Identify which cell holds the provided text, then report its (x, y) central coordinate. 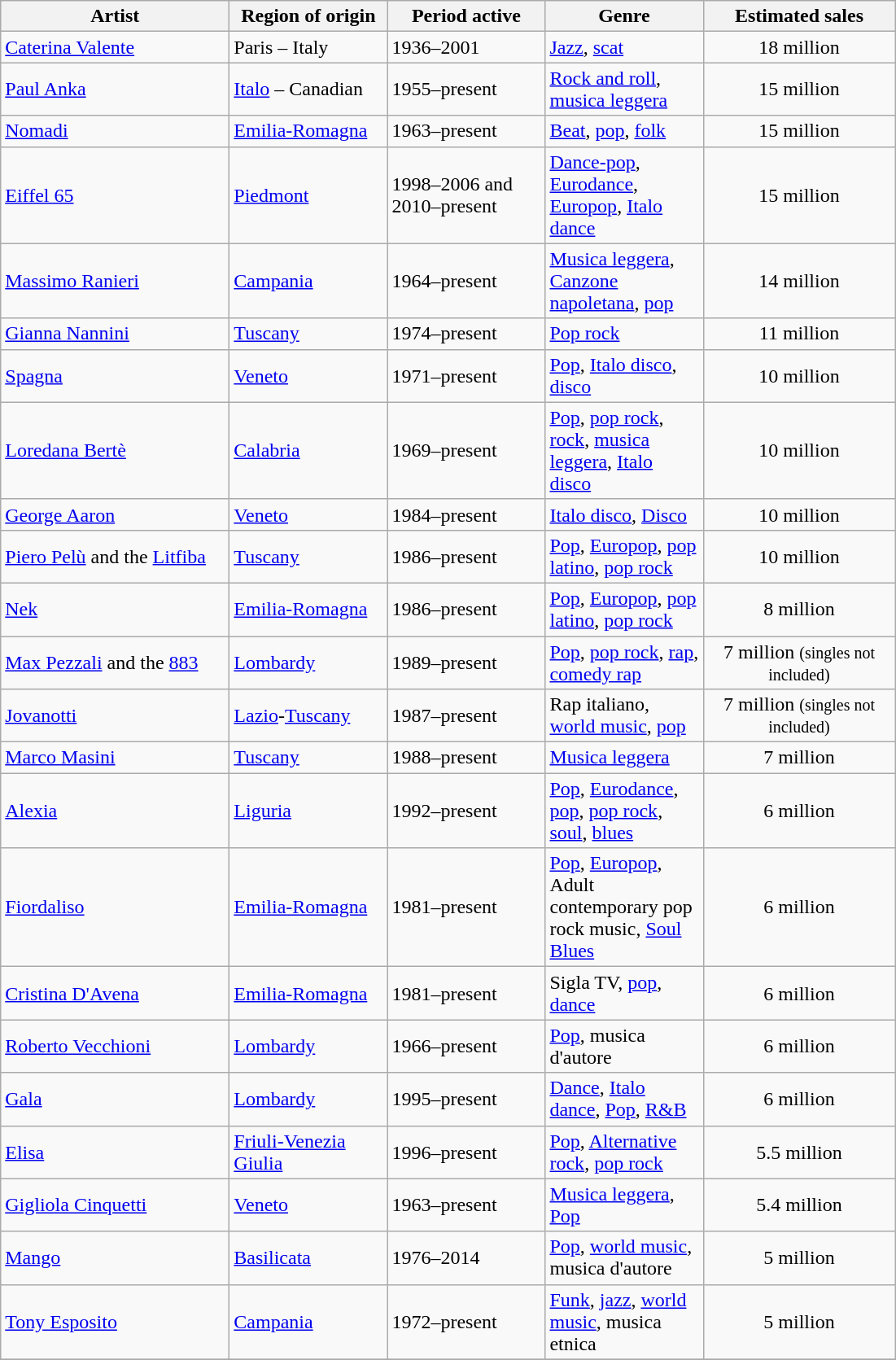
Italo disco, Disco (624, 514)
Fiordaliso (116, 907)
Massimo Ranieri (116, 281)
1936–2001 (466, 47)
Loredana Bertè (116, 451)
Pop, musica d'autore (624, 1047)
Pop, Eurodance, pop, pop rock, soul, blues (624, 811)
Mango (116, 1258)
Nomadi (116, 131)
Region of origin (308, 16)
Tony Esposito (116, 1322)
Paul Anka (116, 90)
1995–present (466, 1099)
Elisa (116, 1152)
Cristina D'Avena (116, 993)
Musica leggera, Canzone napoletana, pop (624, 281)
1988–present (466, 758)
Rock and roll, musica leggera (624, 90)
Pop, pop rock, rap, comedy rap (624, 663)
Period active (466, 16)
Max Pezzali and the 883 (116, 663)
Calabria (308, 451)
1972–present (466, 1322)
Funk, jazz, world music, musica etnica (624, 1322)
Genre (624, 16)
Gala (116, 1099)
8 million (799, 609)
1992–present (466, 811)
Liguria (308, 811)
Sigla TV, pop, dance (624, 993)
Paris – Italy (308, 47)
Musica leggera (624, 758)
1984–present (466, 514)
Estimated sales (799, 16)
Italo – Canadian (308, 90)
Pop, Europop, Adult contemporary pop rock music, Soul Blues (624, 907)
Gianna Nannini (116, 334)
1966–present (466, 1047)
Beat, pop, folk (624, 131)
Eiffel 65 (116, 195)
1998–2006 and 2010–present (466, 195)
18 million (799, 47)
Spagna (116, 376)
Musica leggera, Pop (624, 1205)
1971–present (466, 376)
Lazio-Tuscany (308, 716)
Jazz, scat (624, 47)
1996–present (466, 1152)
Alexia (116, 811)
1955–present (466, 90)
Nek (116, 609)
11 million (799, 334)
Caterina Valente (116, 47)
1974–present (466, 334)
1969–present (466, 451)
Dance, Italo dance, Pop, R&B (624, 1099)
Pop, pop rock, rock, musica leggera, Italo disco (624, 451)
1989–present (466, 663)
Rap italiano, world music, pop (624, 716)
7 million (799, 758)
Piedmont (308, 195)
George Aaron (116, 514)
Basilicata (308, 1258)
Artist (116, 16)
Pop, Italo disco, disco (624, 376)
5.4 million (799, 1205)
14 million (799, 281)
5.5 million (799, 1152)
Piero Pelù and the Litfiba (116, 557)
Pop rock (624, 334)
Dance-pop, Eurodance, Europop, Italo dance (624, 195)
1964–present (466, 281)
Pop, world music, musica d'autore (624, 1258)
Pop, Alternative rock, pop rock (624, 1152)
Friuli-Venezia Giulia (308, 1152)
Gigliola Cinquetti (116, 1205)
1976–2014 (466, 1258)
Jovanotti (116, 716)
Marco Masini (116, 758)
Roberto Vecchioni (116, 1047)
1987–present (466, 716)
